Locate the cell with the specified text and output its (x, y) center coordinate. 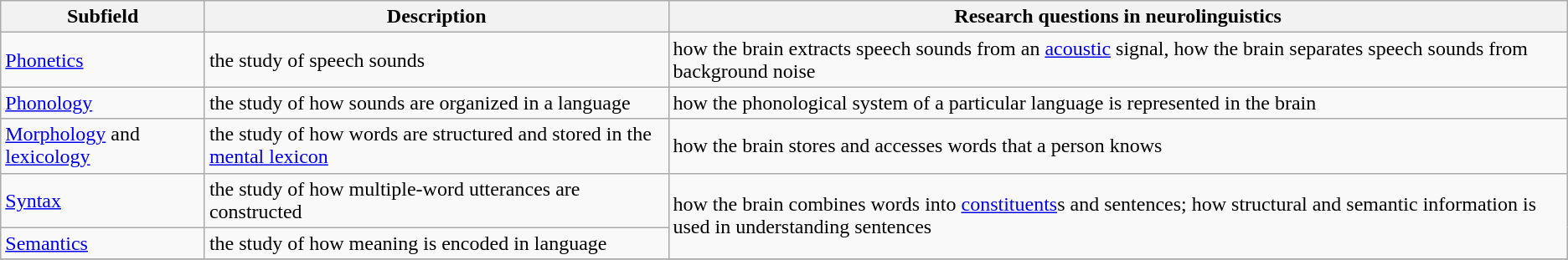
Research questions in neurolinguistics (1117, 17)
the study of how meaning is encoded in language (436, 243)
Phonology (103, 103)
the study of how sounds are organized in a language (436, 103)
the study of how words are structured and stored in the mental lexicon (436, 145)
how the phonological system of a particular language is represented in the brain (1117, 103)
Phonetics (103, 60)
Subfield (103, 17)
the study of how multiple-word utterances are constructed (436, 201)
Syntax (103, 201)
how the brain stores and accesses words that a person knows (1117, 145)
Morphology and lexicology (103, 145)
how the brain combines words into constituentss and sentences; how structural and semantic information is used in understanding sentences (1117, 216)
the study of speech sounds (436, 60)
Description (436, 17)
Semantics (103, 243)
how the brain extracts speech sounds from an acoustic signal, how the brain separates speech sounds from background noise (1117, 60)
